Extract the [X, Y] coordinate from the center of the cell holding the provided text.  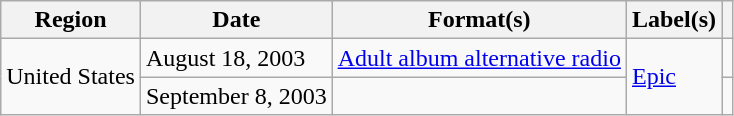
August 18, 2003 [236, 58]
United States [71, 77]
September 8, 2003 [236, 96]
Label(s) [674, 20]
Region [71, 20]
Format(s) [479, 20]
Adult album alternative radio [479, 58]
Epic [674, 77]
Date [236, 20]
